Search for the cell housing the specified text and yield its (X, Y) center coordinate. 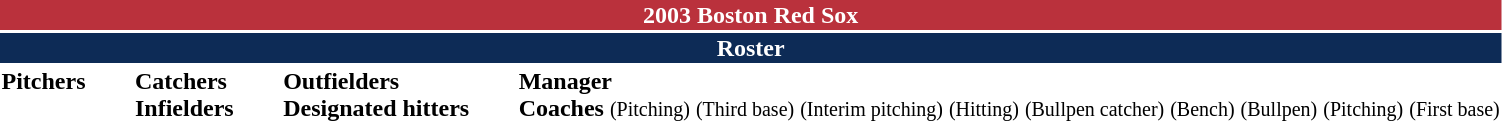
2003 Boston Red Sox (750, 15)
Roster (750, 48)
